Detect which cell encompasses the target text, then output its [x, y] center coordinate. 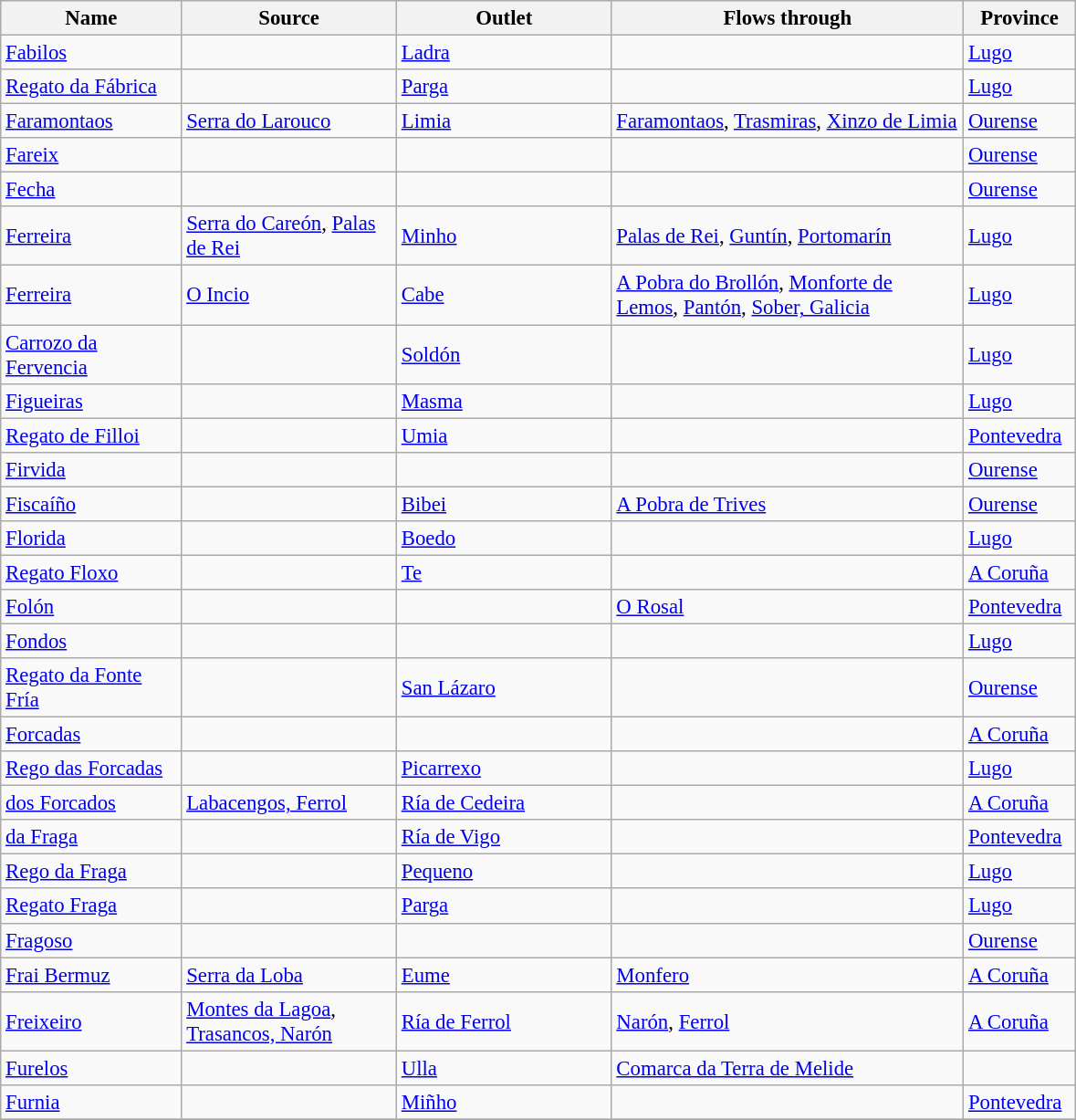
Regato de Filloi [91, 435]
Fecha [91, 190]
Outlet [504, 18]
Fragoso [91, 940]
O Incio [289, 296]
Serra da Loba [289, 975]
A Pobra de Trives [788, 504]
Minho [504, 236]
Miñho [504, 1103]
Monfero [788, 975]
Regato Fraga [91, 906]
Bibei [504, 504]
Fondos [91, 641]
Source [289, 18]
Narón, Ferrol [788, 1021]
Fabilos [91, 53]
Province [1020, 18]
Florida [91, 539]
Regato da Fonte Fría [91, 688]
Figueiras [91, 401]
Freixeiro [91, 1021]
Limia [504, 121]
Umia [504, 435]
Firvida [91, 469]
Te [504, 572]
Palas de Rei, Guntín, Portomarín [788, 236]
Furnia [91, 1103]
Fareix [91, 155]
Soldón [504, 354]
Folón [91, 607]
Rego da Fraga [91, 872]
Serra do Careón, Palas de Rei [289, 236]
Ría de Ferrol [504, 1021]
Frai Bermuz [91, 975]
Pequeno [504, 872]
da Fraga [91, 837]
Regato da Fábrica [91, 87]
Comarca da Terra de Melide [788, 1068]
Picarrexo [504, 769]
O Rosal [788, 607]
dos Forcados [91, 803]
Regato Floxo [91, 572]
Rego das Forcadas [91, 769]
Boedo [504, 539]
Cabe [504, 296]
Ladra [504, 53]
Eume [504, 975]
Serra do Larouco [289, 121]
Name [91, 18]
San Lázaro [504, 688]
Carrozo da Fervencia [91, 354]
Faramontaos [91, 121]
Ulla [504, 1068]
Masma [504, 401]
Furelos [91, 1068]
Fiscaíño [91, 504]
Faramontaos, Trasmiras, Xinzo de Limia [788, 121]
Ría de Vigo [504, 837]
Montes da Lagoa, Trasancos, Narón [289, 1021]
A Pobra do Brollón, Monforte de Lemos, Pantón, Sober, Galicia [788, 296]
Forcadas [91, 735]
Flows through [788, 18]
Labacengos, Ferrol [289, 803]
Ría de Cedeira [504, 803]
